Locate the cell with the specified text and output its [X, Y] center coordinate. 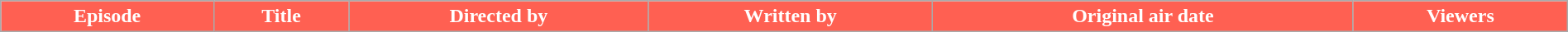
Original air date [1143, 16]
Title [281, 16]
Episode [108, 16]
Viewers [1460, 16]
Written by [791, 16]
Directed by [499, 16]
